Capture the cell that displays the provided text and extract its (x, y) central coordinate. 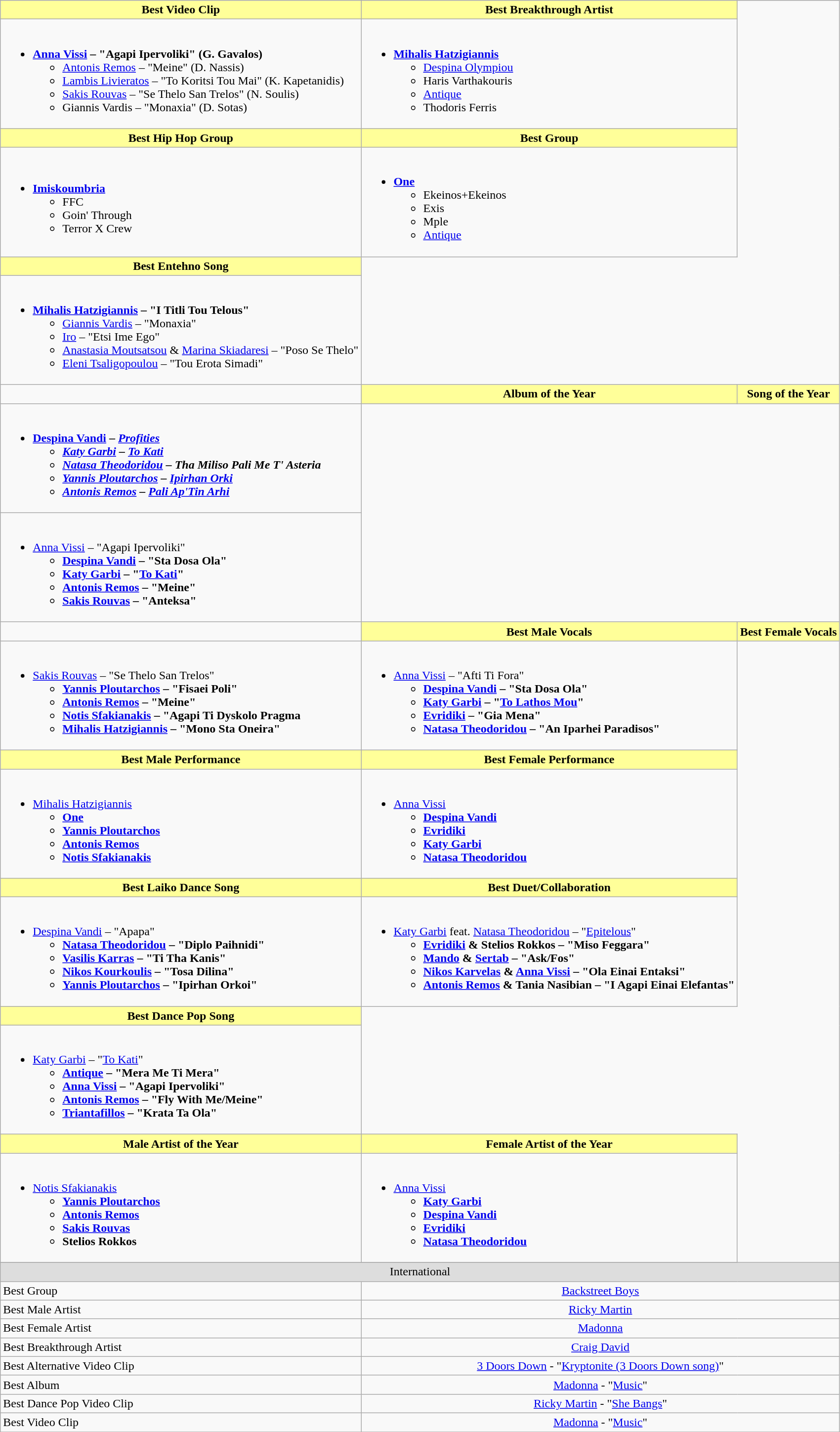
Best Hip Hop Group (181, 138)
Album of the Year (549, 394)
Female Artist of the Year (549, 1144)
Best Duet/Collaboration (549, 888)
Mihalis HatzigiannisDespina OlympiouHaris VarthakourisAntiqueThodoris Ferris (549, 74)
Best Alternative Video Clip (181, 1366)
Male Artist of the Year (181, 1144)
Best Male Artist (181, 1309)
Mihalis HatzigiannisOneYannis PloutarchosAntonis RemosNotis Sfakianakis (181, 824)
Best Album (181, 1385)
Notis SfakianakisYannis PloutarchosAntonis RemosSakis RouvasStelios Rokkos (181, 1208)
Best Male Vocals (549, 631)
Anna Vissi – "Agapi Ipervoliki"Despina Vandi – "Sta Dosa Ola"Katy Garbi – "To Kati"Antonis Remos – "Meine"Sakis Rouvas – "Anteksa" (181, 567)
Best Female Vocals (789, 631)
Katy Garbi – "To Kati"Antique – "Mera Me Ti Mera"Anna Vissi – "Agapi Ipervoliki"Antonis Remos – "Fly With Me/Meine"Triantafillos – "Krata Ta Ola" (181, 1080)
Best Dance Pop Video Clip (181, 1403)
Best Male Performance (181, 759)
Ricky Martin (600, 1309)
Best Female Performance (549, 759)
Song of the Year (789, 394)
Ricky Martin - "She Bangs" (600, 1403)
International (420, 1272)
Best Entehno Song (181, 266)
Madonna (600, 1328)
Craig David (600, 1347)
Best Laiko Dance Song (181, 888)
Backstreet Boys (600, 1291)
Anna VissiKaty GarbiDespina VandiEvridikiNatasa Theodoridou (549, 1208)
Best Dance Pop Song (181, 1016)
Anna Vissi – "Afti Ti Fora"Despina Vandi – "Sta Dosa Ola"Katy Garbi – "To Lathos Mou"Evridiki – "Gia Mena"Natasa Theodoridou – "An Iparhei Paradisos" (549, 695)
Anna VissiDespina VandiEvridikiKaty GarbiNatasa Theodoridou (549, 824)
3 Doors Down - "Kryptonite (3 Doors Down song)" (600, 1366)
ImiskoumbriaFFCGoin' ThroughTerror X Crew (181, 202)
OneEkeinos+EkeinosExisMpleAntique (549, 202)
Best Female Artist (181, 1328)
